Return the (x, y) coordinate for the center point of the cell that contains the specified text.  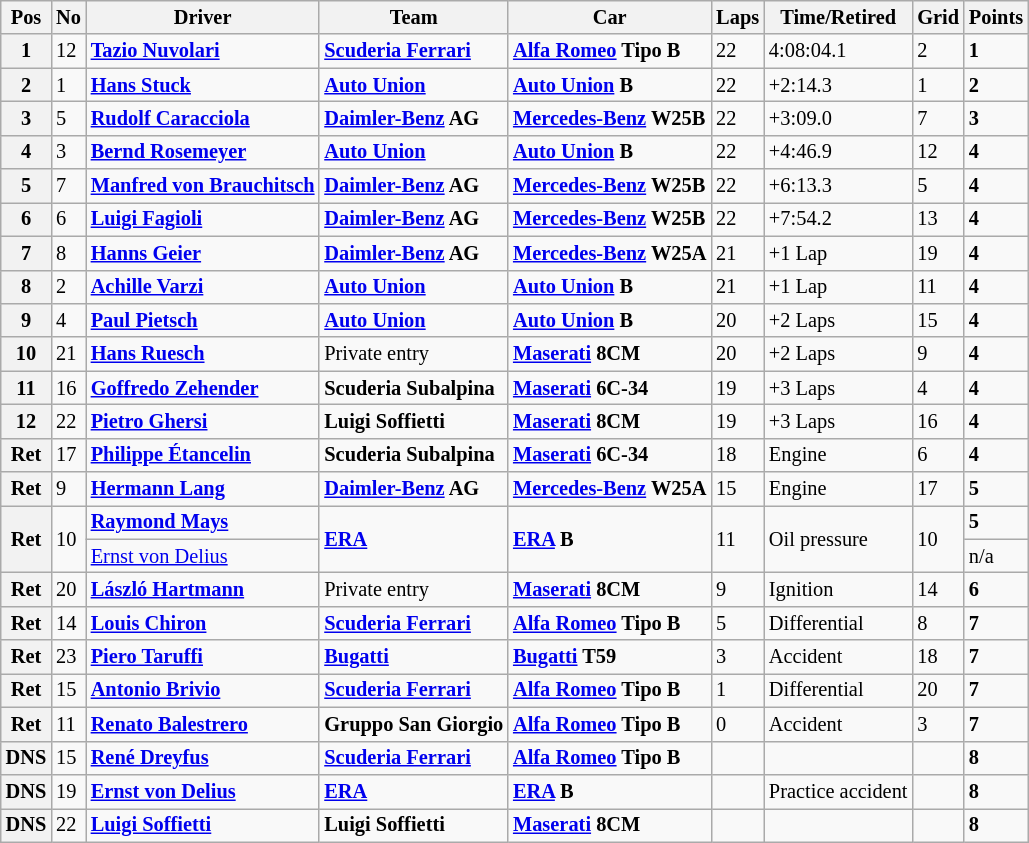
Hans Stuck (203, 85)
0 (738, 724)
Driver (203, 17)
+3:09.0 (838, 118)
+2:14.3 (838, 85)
Renato Balestrero (203, 724)
Louis Chiron (203, 623)
Luigi Fagioli (203, 219)
Paul Pietsch (203, 320)
4:08:04.1 (838, 51)
Antonio Brivio (203, 690)
Achille Varzi (203, 287)
Bugatti (414, 657)
Raymond Mays (203, 522)
+6:13.3 (838, 186)
Ignition (838, 589)
Piero Taruffi (203, 657)
Car (610, 17)
Team (414, 17)
Tazio Nuvolari (203, 51)
Gruppo San Giorgio (414, 724)
Bernd Rosemeyer (203, 152)
Grid (938, 17)
Hanns Geier (203, 253)
Philippe Étancelin (203, 455)
+4:46.9 (838, 152)
Time/Retired (838, 17)
Points (996, 17)
Laps (738, 17)
René Dreyfus (203, 758)
Goffredo Zehender (203, 388)
Hermann Lang (203, 489)
Practice accident (838, 791)
13 (938, 219)
László Hartmann (203, 589)
Rudolf Caracciola (203, 118)
No (68, 17)
Hans Ruesch (203, 354)
Oil pressure (838, 538)
Pietro Ghersi (203, 421)
23 (68, 657)
+7:54.2 (838, 219)
Bugatti T59 (610, 657)
n/a (996, 556)
Pos (26, 17)
Manfred von Brauchitsch (203, 186)
